Identify which cell holds the provided text, then report its (x, y) central coordinate. 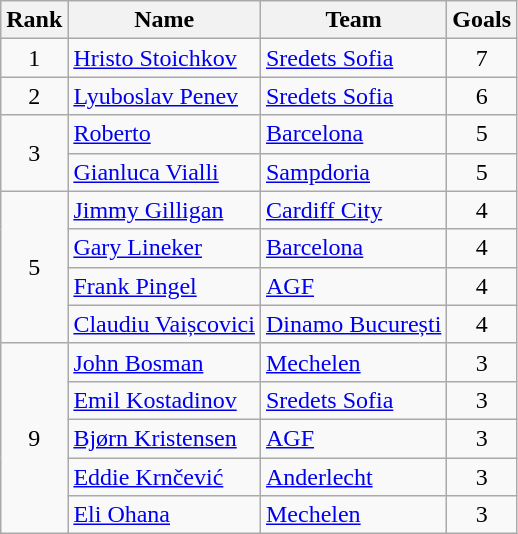
Cardiff City (353, 210)
Name (164, 20)
Team (353, 20)
Hristo Stoichkov (164, 58)
Eddie Krnčević (164, 477)
7 (482, 58)
Anderlecht (353, 477)
Jimmy Gilligan (164, 210)
2 (34, 96)
Goals (482, 20)
John Bosman (164, 362)
6 (482, 96)
Emil Kostadinov (164, 400)
Gary Lineker (164, 248)
Frank Pingel (164, 286)
Dinamo București (353, 324)
Lyuboslav Penev (164, 96)
Roberto (164, 134)
1 (34, 58)
9 (34, 438)
Claudiu Vaișcovici (164, 324)
Rank (34, 20)
Gianluca Vialli (164, 172)
Eli Ohana (164, 515)
Sampdoria (353, 172)
Bjørn Kristensen (164, 438)
